Scan for the cell matching the given text and deliver its [x, y] coordinate at center. 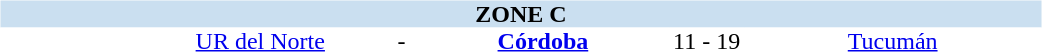
Tucumán [893, 42]
11 - 19 [706, 42]
- [402, 42]
UR del Norte [260, 42]
Córdoba [542, 42]
ZONE C [520, 14]
